Find where the given text appears and provide that cell's center as [X, Y] coordinate. 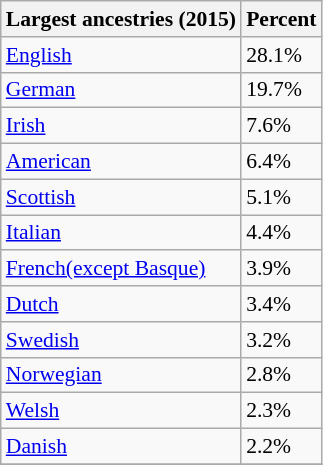
French(except Basque) [121, 269]
6.4% [281, 162]
Norwegian [121, 375]
Dutch [121, 304]
Swedish [121, 340]
4.4% [281, 233]
2.3% [281, 411]
Percent [281, 19]
Irish [121, 126]
3.9% [281, 269]
28.1% [281, 55]
Largest ancestries (2015) [121, 19]
Scottish [121, 197]
3.2% [281, 340]
Welsh [121, 411]
American [121, 162]
3.4% [281, 304]
2.2% [281, 447]
German [121, 90]
Italian [121, 233]
2.8% [281, 375]
Danish [121, 447]
5.1% [281, 197]
19.7% [281, 90]
7.6% [281, 126]
English [121, 55]
